Return the [X, Y] coordinate for the center point of the cell that contains the specified text.  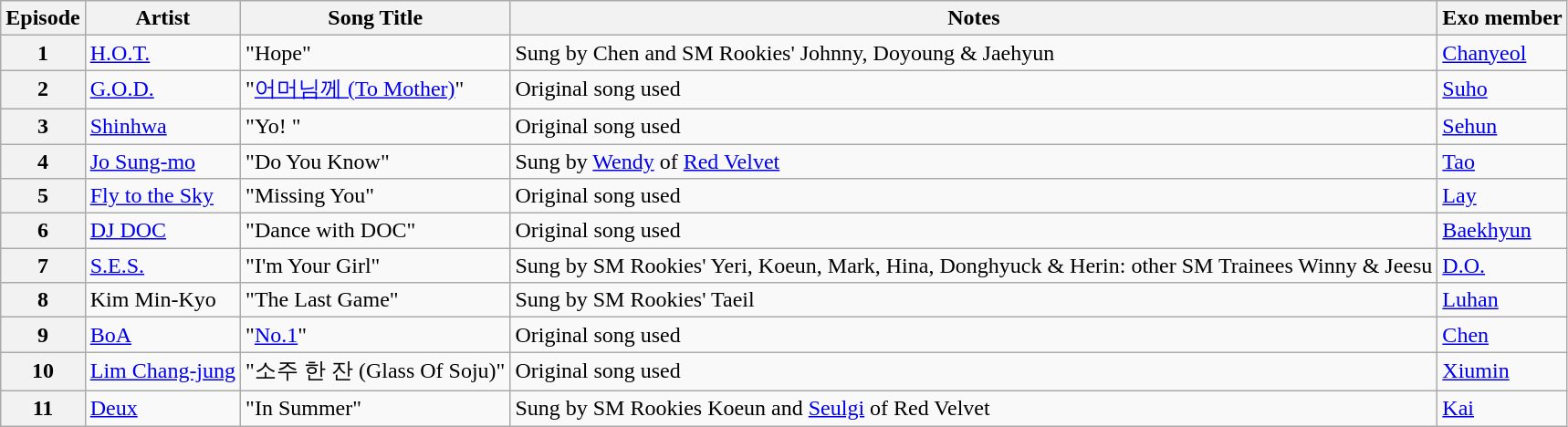
Song Title [376, 18]
"Hope" [376, 53]
Deux [162, 408]
Sung by SM Rookies' Taeil [974, 300]
"Yo! " [376, 126]
Chanyeol [1502, 53]
Fly to the Sky [162, 196]
Baekhyun [1502, 231]
D.O. [1502, 266]
"Dance with DOC" [376, 231]
5 [43, 196]
4 [43, 161]
DJ DOC [162, 231]
Sung by SM Rookies Koeun and Seulgi of Red Velvet [974, 408]
Episode [43, 18]
9 [43, 335]
G.O.D. [162, 89]
8 [43, 300]
BoA [162, 335]
"Do You Know" [376, 161]
"I'm Your Girl" [376, 266]
Artist [162, 18]
Sehun [1502, 126]
6 [43, 231]
"In Summer" [376, 408]
Shinhwa [162, 126]
Luhan [1502, 300]
H.O.T. [162, 53]
Sung by SM Rookies' Yeri, Koeun, Mark, Hina, Donghyuck & Herin: other SM Trainees Winny & Jeesu [974, 266]
Kai [1502, 408]
"Missing You" [376, 196]
S.E.S. [162, 266]
10 [43, 372]
1 [43, 53]
Lim Chang-jung [162, 372]
Notes [974, 18]
"소주 한 잔 (Glass Of Soju)" [376, 372]
7 [43, 266]
Suho [1502, 89]
2 [43, 89]
"The Last Game" [376, 300]
Kim Min-Kyo [162, 300]
Lay [1502, 196]
Tao [1502, 161]
"No.1" [376, 335]
Jo Sung-mo [162, 161]
Chen [1502, 335]
"어머님께 (To Mother)" [376, 89]
Xiumin [1502, 372]
Sung by Wendy of Red Velvet [974, 161]
Exo member [1502, 18]
Sung by Chen and SM Rookies' Johnny, Doyoung & Jaehyun [974, 53]
3 [43, 126]
11 [43, 408]
